Identify which cell holds the provided text, then report its (X, Y) central coordinate. 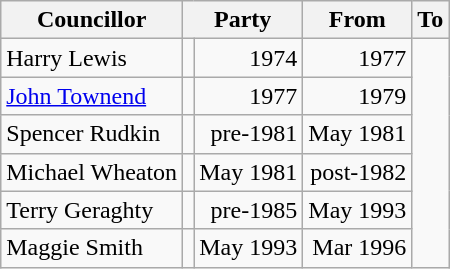
post-1982 (358, 172)
1974 (248, 58)
pre-1981 (248, 134)
John Townend (92, 96)
Michael Wheaton (92, 172)
Spencer Rudkin (92, 134)
Party (243, 20)
Maggie Smith (92, 248)
Councillor (92, 20)
Terry Geraghty (92, 210)
From (358, 20)
Harry Lewis (92, 58)
To (430, 20)
1979 (358, 96)
pre-1985 (248, 210)
Mar 1996 (358, 248)
